Detect which cell encompasses the target text, then output its (X, Y) center coordinate. 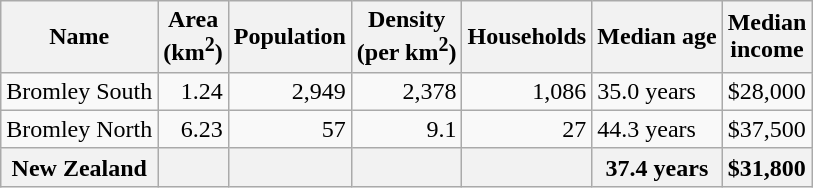
Area(km2) (193, 37)
Bromley North (80, 129)
37.4 years (657, 167)
35.0 years (657, 91)
1.24 (193, 91)
1,086 (527, 91)
Bromley South (80, 91)
Medianincome (767, 37)
$31,800 (767, 167)
Name (80, 37)
Households (527, 37)
New Zealand (80, 167)
$37,500 (767, 129)
9.1 (406, 129)
57 (290, 129)
Median age (657, 37)
2,949 (290, 91)
6.23 (193, 129)
27 (527, 129)
Density(per km2) (406, 37)
Population (290, 37)
44.3 years (657, 129)
$28,000 (767, 91)
2,378 (406, 91)
